Return the [x, y] coordinate for the center point of the cell that contains the specified text.  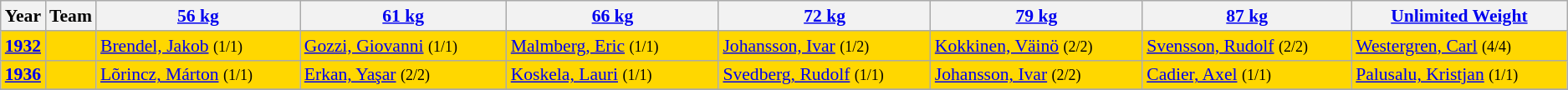
87 kg [1247, 16]
56 kg [198, 16]
Svensson, Rudolf (2/2) [1247, 46]
Johansson, Ivar (2/2) [1037, 75]
Erkan, Yaşar (2/2) [403, 75]
66 kg [613, 16]
Johansson, Ivar (1/2) [825, 46]
Westergren, Carl (4/4) [1458, 46]
Palusalu, Kristjan (1/1) [1458, 75]
72 kg [825, 16]
1936 [23, 75]
Cadier, Axel (1/1) [1247, 75]
Gozzi, Giovanni (1/1) [403, 46]
61 kg [403, 16]
Lõrincz, Márton (1/1) [198, 75]
Year [23, 16]
Brendel, Jakob (1/1) [198, 46]
Koskela, Lauri (1/1) [613, 75]
Team [70, 16]
Svedberg, Rudolf (1/1) [825, 75]
Kokkinen, Väinö (2/2) [1037, 46]
79 kg [1037, 16]
Malmberg, Eric (1/1) [613, 46]
Unlimited Weight [1458, 16]
1932 [23, 46]
